For the text-containing cell, return its midpoint in [x, y] coordinate format. 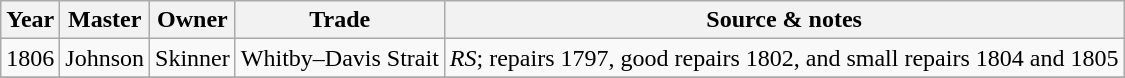
Whitby–Davis Strait [340, 58]
Owner [193, 20]
Johnson [105, 58]
RS; repairs 1797, good repairs 1802, and small repairs 1804 and 1805 [784, 58]
Master [105, 20]
Trade [340, 20]
Year [30, 20]
Source & notes [784, 20]
Skinner [193, 58]
1806 [30, 58]
